Return [X, Y] of the center of cell containing provided text 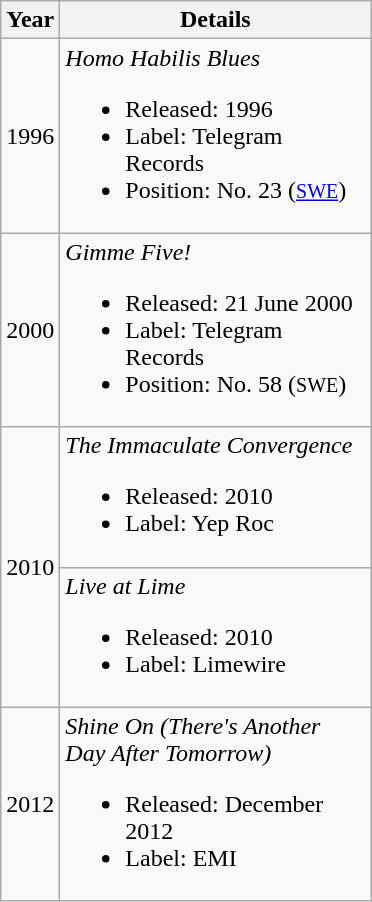
2000 [30, 330]
Year [30, 20]
Live at LimeReleased: 2010Label: Limewire [216, 637]
2010 [30, 567]
Gimme Five!Released: 21 June 2000Label: Telegram RecordsPosition: No. 58 (SWE) [216, 330]
Details [216, 20]
Homo Habilis BluesReleased: 1996Label: Telegram RecordsPosition: No. 23 (SWE) [216, 136]
2012 [30, 804]
The Immaculate ConvergenceReleased: 2010Label: Yep Roc [216, 497]
1996 [30, 136]
Shine On (There's Another Day After Tomorrow)Released: December 2012Label: EMI [216, 804]
